Capture the cell that displays the provided text and extract its [x, y] central coordinate. 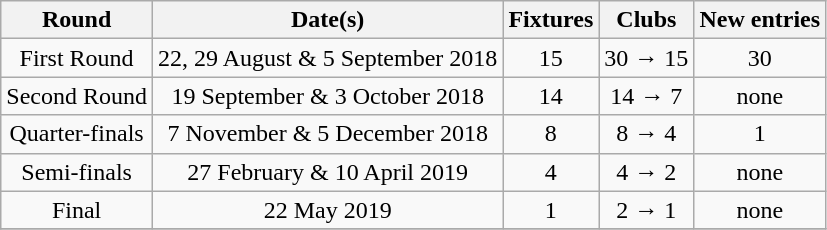
27 February & 10 April 2019 [327, 172]
14 → 7 [646, 96]
Semi-finals [77, 172]
8 [551, 134]
Quarter-finals [77, 134]
Round [77, 20]
2 → 1 [646, 210]
Second Round [77, 96]
First Round [77, 58]
Date(s) [327, 20]
19 September & 3 October 2018 [327, 96]
4 → 2 [646, 172]
30 → 15 [646, 58]
8 → 4 [646, 134]
14 [551, 96]
15 [551, 58]
4 [551, 172]
Clubs [646, 20]
22, 29 August & 5 September 2018 [327, 58]
22 May 2019 [327, 210]
30 [760, 58]
Final [77, 210]
7 November & 5 December 2018 [327, 134]
New entries [760, 20]
Fixtures [551, 20]
